Pinpoint the cell where the given text exists, returning its (x, y) midpoint coordinate. 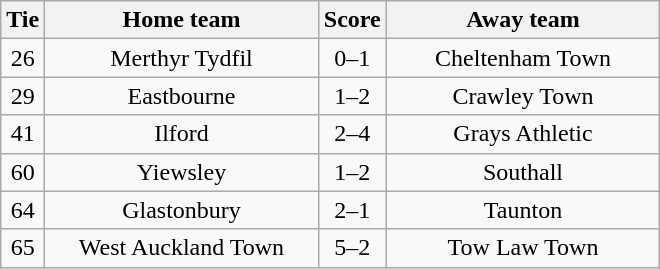
Home team (182, 20)
Tie (23, 20)
65 (23, 248)
29 (23, 96)
Score (352, 20)
Merthyr Tydfil (182, 58)
5–2 (352, 248)
Cheltenham Town (523, 58)
60 (23, 172)
Crawley Town (523, 96)
64 (23, 210)
2–4 (352, 134)
Away team (523, 20)
26 (23, 58)
2–1 (352, 210)
41 (23, 134)
Eastbourne (182, 96)
Ilford (182, 134)
Yiewsley (182, 172)
Grays Athletic (523, 134)
Glastonbury (182, 210)
0–1 (352, 58)
West Auckland Town (182, 248)
Southall (523, 172)
Tow Law Town (523, 248)
Taunton (523, 210)
